Detect which cell encompasses the target text, then output its [x, y] center coordinate. 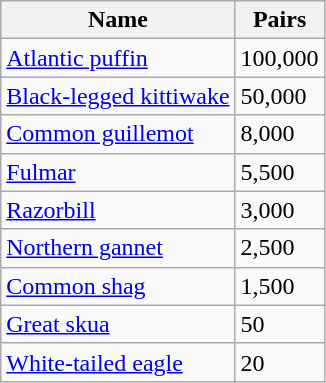
3,000 [280, 210]
50 [280, 324]
Atlantic puffin [118, 58]
Name [118, 20]
Razorbill [118, 210]
20 [280, 362]
8,000 [280, 134]
2,500 [280, 248]
50,000 [280, 96]
Great skua [118, 324]
Fulmar [118, 172]
1,500 [280, 286]
Common shag [118, 286]
White-tailed eagle [118, 362]
Common guillemot [118, 134]
Pairs [280, 20]
5,500 [280, 172]
Black-legged kittiwake [118, 96]
Northern gannet [118, 248]
100,000 [280, 58]
